Pinpoint the cell where the given text exists, returning its (x, y) midpoint coordinate. 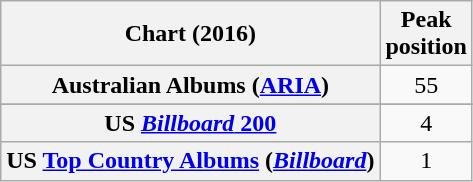
4 (426, 123)
1 (426, 161)
Chart (2016) (190, 34)
Australian Albums (ARIA) (190, 85)
55 (426, 85)
US Billboard 200 (190, 123)
US Top Country Albums (Billboard) (190, 161)
Peak position (426, 34)
